Extract the (x, y) coordinate from the center of the cell holding the provided text.  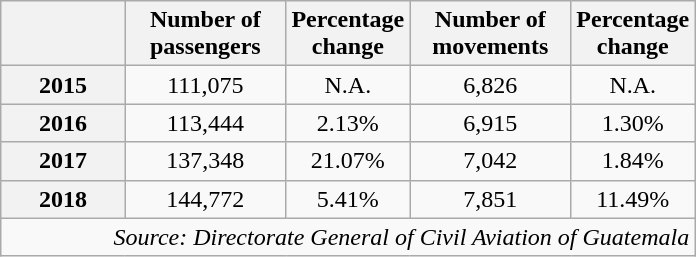
5.41% (348, 199)
2017 (63, 161)
7,042 (490, 161)
2016 (63, 123)
Source: Directorate General of Civil Aviation of Guatemala (348, 237)
1.84% (633, 161)
1.30% (633, 123)
11.49% (633, 199)
21.07% (348, 161)
137,348 (206, 161)
144,772 (206, 199)
111,075 (206, 85)
7,851 (490, 199)
2.13% (348, 123)
6,915 (490, 123)
Number of passengers (206, 34)
2018 (63, 199)
Number of movements (490, 34)
6,826 (490, 85)
113,444 (206, 123)
2015 (63, 85)
